For the text-containing cell, return its midpoint in (x, y) coordinate format. 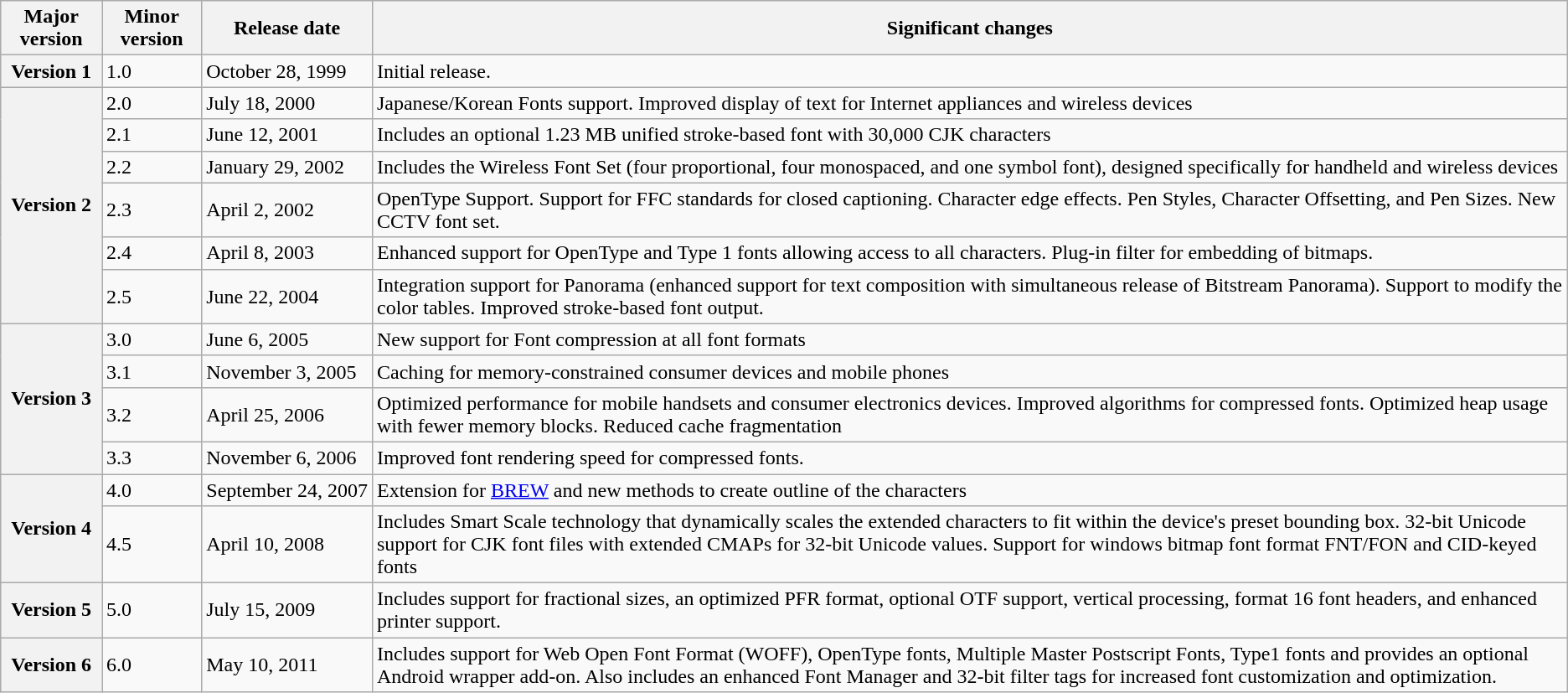
Caching for memory-constrained consumer devices and mobile phones (970, 371)
2.2 (152, 167)
2.4 (152, 253)
4.5 (152, 545)
Version 3 (52, 399)
Version 6 (52, 665)
Version 2 (52, 205)
2.0 (152, 103)
2.5 (152, 297)
April 10, 2008 (287, 545)
June 22, 2004 (287, 297)
3.1 (152, 371)
3.2 (152, 414)
2.1 (152, 135)
New support for Font compression at all font formats (970, 339)
October 28, 1999 (287, 71)
Japanese/Korean Fonts support. Improved display of text for Internet appliances and wireless devices (970, 103)
6.0 (152, 665)
July 15, 2009 (287, 610)
June 12, 2001 (287, 135)
Major version (52, 28)
Significant changes (970, 28)
September 24, 2007 (287, 490)
3.3 (152, 458)
April 8, 2003 (287, 253)
November 3, 2005 (287, 371)
Version 4 (52, 529)
Initial release. (970, 71)
Extension for BREW and new methods to create outline of the characters (970, 490)
Version 1 (52, 71)
Release date (287, 28)
Includes the Wireless Font Set (four proportional, four monospaced, and one symbol font), designed specifically for handheld and wireless devices (970, 167)
3.0 (152, 339)
November 6, 2006 (287, 458)
January 29, 2002 (287, 167)
5.0 (152, 610)
Includes an optional 1.23 MB unified stroke-based font with 30,000 CJK characters (970, 135)
2.3 (152, 209)
4.0 (152, 490)
1.0 (152, 71)
April 2, 2002 (287, 209)
May 10, 2011 (287, 665)
June 6, 2005 (287, 339)
April 25, 2006 (287, 414)
Enhanced support for OpenType and Type 1 fonts allowing access to all characters. Plug-in filter for embedding of bitmaps. (970, 253)
Improved font rendering speed for compressed fonts. (970, 458)
Version 5 (52, 610)
July 18, 2000 (287, 103)
Minor version (152, 28)
